Capture the cell that displays the provided text and extract its [X, Y] central coordinate. 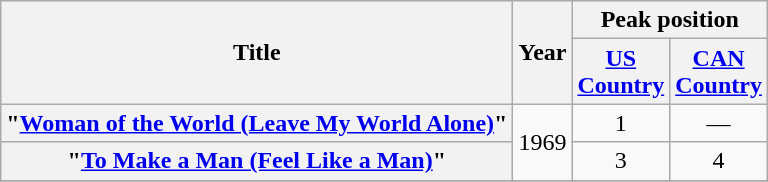
3 [621, 161]
"Woman of the World (Leave My World Alone)" [257, 123]
"To Make a Man (Feel Like a Man)" [257, 161]
Peak position [670, 20]
USCountry [621, 72]
— [719, 123]
1 [621, 123]
1969 [542, 142]
CANCountry [719, 72]
Year [542, 52]
Title [257, 52]
4 [719, 161]
